For the text-containing cell, return its midpoint in (X, Y) coordinate format. 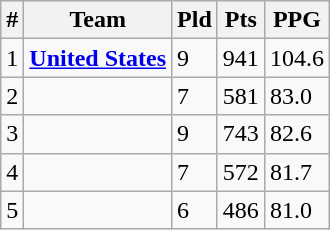
5 (12, 210)
3 (12, 134)
PPG (296, 20)
743 (240, 134)
83.0 (296, 96)
6 (195, 210)
4 (12, 172)
Pts (240, 20)
581 (240, 96)
104.6 (296, 58)
81.7 (296, 172)
1 (12, 58)
486 (240, 210)
572 (240, 172)
# (12, 20)
Pld (195, 20)
82.6 (296, 134)
81.0 (296, 210)
941 (240, 58)
2 (12, 96)
Team (98, 20)
United States (98, 58)
